Detect which cell encompasses the target text, then output its (x, y) center coordinate. 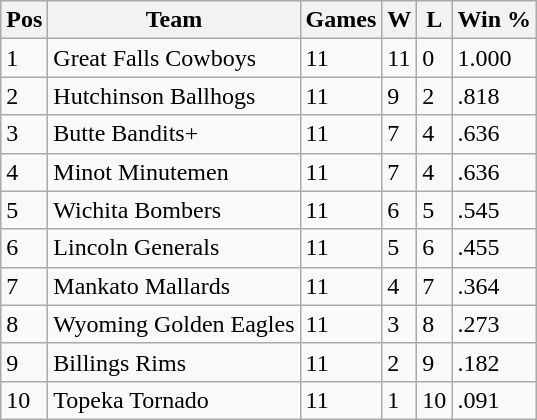
Wyoming Golden Eagles (174, 324)
.182 (494, 362)
.455 (494, 248)
Games (341, 20)
Wichita Bombers (174, 210)
Hutchinson Ballhogs (174, 96)
L (434, 20)
.273 (494, 324)
Lincoln Generals (174, 248)
.545 (494, 210)
Pos (24, 20)
.091 (494, 400)
Minot Minutemen (174, 172)
1.000 (494, 58)
0 (434, 58)
Topeka Tornado (174, 400)
Great Falls Cowboys (174, 58)
.364 (494, 286)
Billings Rims (174, 362)
Mankato Mallards (174, 286)
Team (174, 20)
W (400, 20)
.818 (494, 96)
Butte Bandits+ (174, 134)
Win % (494, 20)
